Capture the cell that displays the provided text and extract its [x, y] central coordinate. 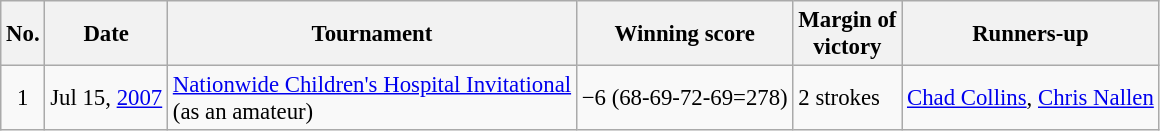
Margin ofvictory [848, 34]
No. [23, 34]
Chad Collins, Chris Nallen [1030, 98]
Winning score [684, 34]
Tournament [372, 34]
Nationwide Children's Hospital Invitational(as an amateur) [372, 98]
2 strokes [848, 98]
Jul 15, 2007 [106, 98]
1 [23, 98]
Date [106, 34]
−6 (68-69-72-69=278) [684, 98]
Runners-up [1030, 34]
